Detect which cell encompasses the target text, then output its [X, Y] center coordinate. 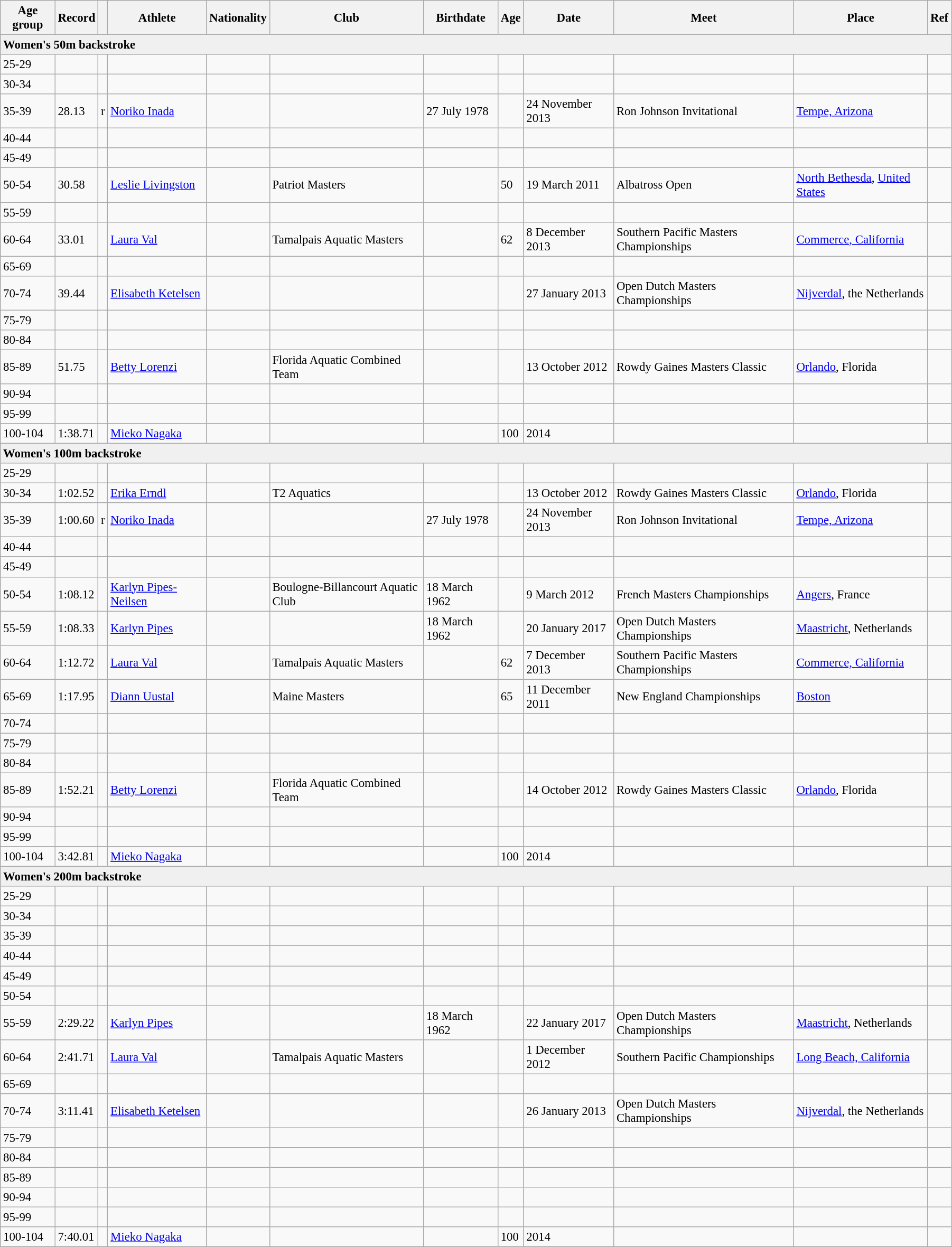
22 January 2017 [568, 1023]
Club [347, 18]
Age [510, 18]
Diann Uustal [157, 696]
9 March 2012 [568, 594]
2:41.71 [76, 1056]
39.44 [76, 293]
1:00.60 [76, 520]
Long Beach, California [861, 1056]
3:42.81 [76, 857]
T2 Aquatics [347, 493]
Meet [704, 18]
7:40.01 [76, 1237]
Women's 50m backstroke [476, 45]
Nationality [238, 18]
French Masters Championships [704, 594]
Women's 200m backstroke [476, 877]
Maine Masters [347, 696]
Ref [939, 18]
8 December 2013 [568, 239]
20 January 2017 [568, 629]
14 October 2012 [568, 790]
33.01 [76, 239]
Record [76, 18]
Age group [27, 18]
Karlyn Pipes-Neilsen [157, 594]
New England Championships [704, 696]
65 [510, 696]
1 December 2012 [568, 1056]
1:02.52 [76, 493]
Patriot Masters [347, 185]
11 December 2011 [568, 696]
1:08.12 [76, 594]
Southern Pacific Championships [704, 1056]
Date [568, 18]
1:38.71 [76, 434]
27 January 2013 [568, 293]
26 January 2013 [568, 1111]
2:29.22 [76, 1023]
50 [510, 185]
Boston [861, 696]
3:11.41 [76, 1111]
Women's 100m backstroke [476, 454]
1:52.21 [76, 790]
51.75 [76, 367]
Birthdate [461, 18]
Albatross Open [704, 185]
North Bethesda, United States [861, 185]
Erika Erndl [157, 493]
30.58 [76, 185]
Place [861, 18]
Athlete [157, 18]
28.13 [76, 111]
1:08.33 [76, 629]
Angers, France [861, 594]
7 December 2013 [568, 662]
1:12.72 [76, 662]
1:17.95 [76, 696]
Boulogne-Billancourt Aquatic Club [347, 594]
19 March 2011 [568, 185]
Leslie Livingston [157, 185]
